Output the (x, y) coordinate of the center of the cell containing the given text.  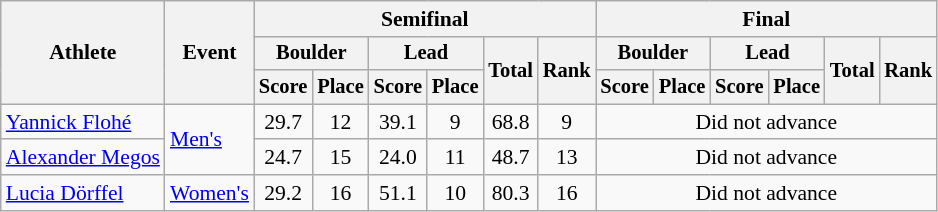
48.7 (510, 158)
39.1 (398, 122)
10 (455, 193)
15 (340, 158)
Men's (210, 140)
Alexander Megos (83, 158)
29.2 (283, 193)
24.7 (283, 158)
Yannick Flohé (83, 122)
Lucia Dörffel (83, 193)
24.0 (398, 158)
80.3 (510, 193)
Final (767, 19)
Semifinal (425, 19)
12 (340, 122)
13 (567, 158)
11 (455, 158)
Athlete (83, 52)
51.1 (398, 193)
Event (210, 52)
Women's (210, 193)
68.8 (510, 122)
29.7 (283, 122)
